Output the (x, y) coordinate of the center of the cell containing the given text.  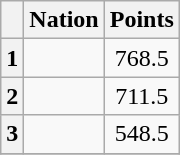
2 (12, 96)
548.5 (142, 134)
Nation (64, 20)
3 (12, 134)
768.5 (142, 58)
Points (142, 20)
1 (12, 58)
711.5 (142, 96)
